Return (X, Y) of the center of cell containing provided text 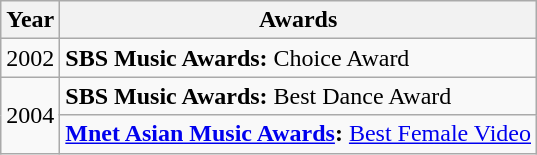
Awards (298, 20)
2002 (30, 58)
2004 (30, 115)
SBS Music Awards: Choice Award (298, 58)
SBS Music Awards: Best Dance Award (298, 96)
Mnet Asian Music Awards: Best Female Video (298, 134)
Year (30, 20)
